Capture the cell that displays the provided text and extract its [x, y] central coordinate. 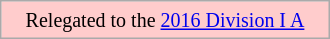
Relegated to the 2016 Division I A [165, 20]
